Pinpoint the cell where the given text exists, returning its [x, y] midpoint coordinate. 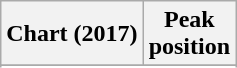
Peakposition [189, 34]
Chart (2017) [72, 34]
